Pinpoint the cell where the given text exists, returning its (x, y) midpoint coordinate. 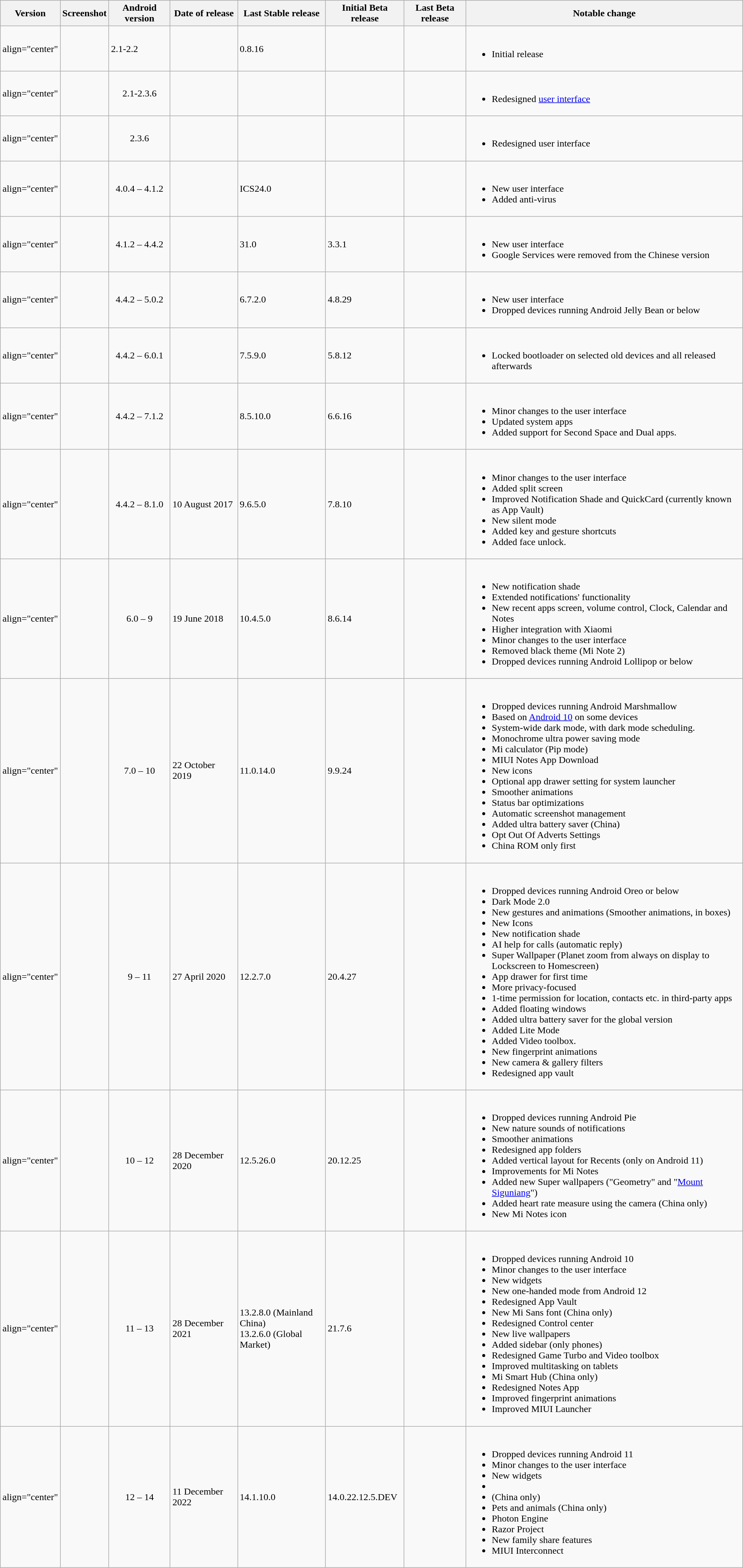
9 – 11 (140, 977)
Date of release (204, 13)
6.0 – 9 (140, 618)
Minor changes to the user interfaceUpdated system appsAdded support for Second Space and Dual apps. (604, 416)
13.2.8.0 (Mainland China) 13.2.6.0 (Global Market) (281, 1329)
22 October 2019 (204, 771)
Screenshot (85, 13)
2.1-2.3.6 (140, 94)
Initial Beta release (365, 13)
4.4.2 – 5.0.2 (140, 300)
6.7.2.0 (281, 300)
28 December 2021 (204, 1329)
4.4.2 – 7.1.2 (140, 416)
Last Stable release (281, 13)
7.8.10 (365, 504)
Android version (140, 13)
4.8.29 (365, 300)
New user interfaceAdded anti-virus (604, 189)
Last Beta release (435, 13)
8.5.10.0 (281, 416)
11 December 2022 (204, 1497)
9.6.5.0 (281, 504)
2.1-2.2 (140, 48)
4.4.2 – 8.1.0 (140, 504)
6.6.16 (365, 416)
12 – 14 (140, 1497)
28 December 2020 (204, 1161)
4.1.2 – 4.4.2 (140, 244)
ICS24.0 (281, 189)
7.0 – 10 (140, 771)
New user interfaceGoogle Services were removed from the Chinese version (604, 244)
Initial release (604, 48)
20.4.27 (365, 977)
0.8.16 (281, 48)
7.5.9.0 (281, 355)
21.7.6 (365, 1329)
Notable change (604, 13)
5.8.12 (365, 355)
4.4.2 – 6.0.1 (140, 355)
27 April 2020 (204, 977)
14.1.10.0 (281, 1497)
12.5.26.0 (281, 1161)
12.2.7.0 (281, 977)
11.0.14.0 (281, 771)
14.0.22.12.5.DEV (365, 1497)
Locked bootloader on selected old devices and all released afterwards (604, 355)
9.9.24 (365, 771)
2.3.6 (140, 138)
10 August 2017 (204, 504)
Version (30, 13)
31.0 (281, 244)
New user interfaceDropped devices running Android Jelly Bean or below (604, 300)
8.6.14 (365, 618)
4.0.4 – 4.1.2 (140, 189)
10.4.5.0 (281, 618)
3.3.1 (365, 244)
10 – 12 (140, 1161)
11 – 13 (140, 1329)
19 June 2018 (204, 618)
20.12.25 (365, 1161)
